From the cell containing the given text, extract its center point as [x, y] coordinate. 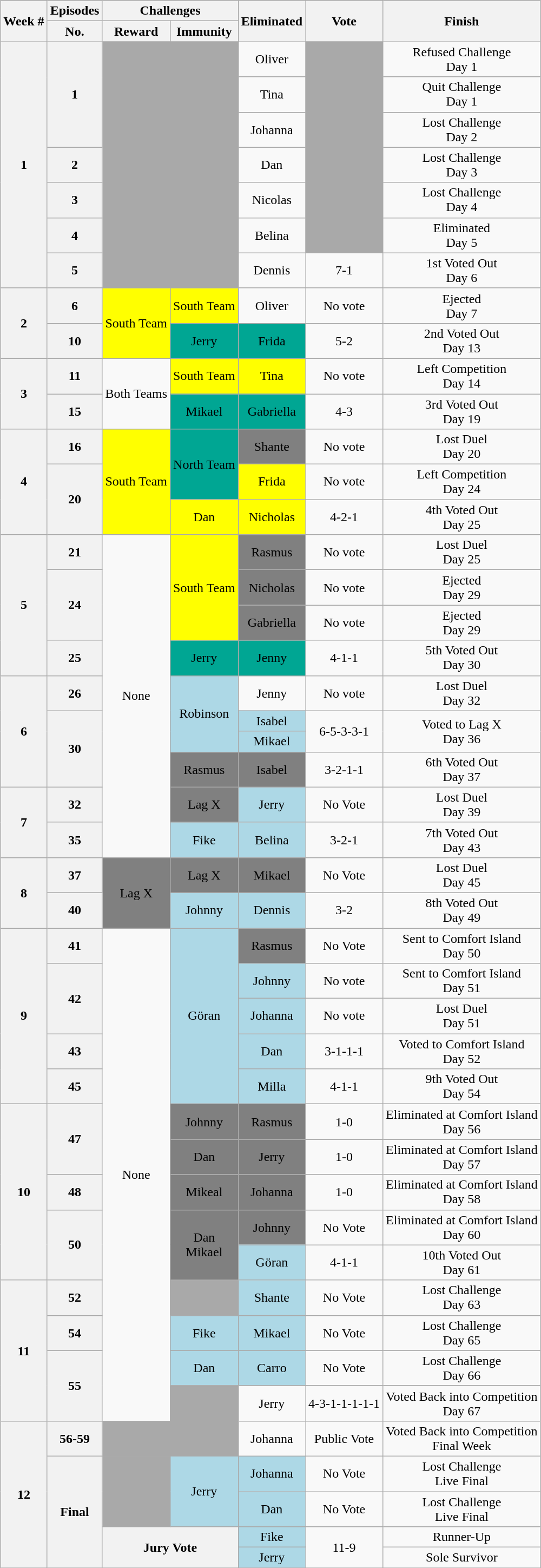
Lost DuelDay 20 [462, 447]
Voted Back into CompetitionDay 67 [462, 1403]
43 [75, 1051]
24 [75, 605]
DanMikael [204, 1245]
12 [24, 1494]
Jury Vote [170, 1547]
56-59 [75, 1439]
6-5-3-3-1 [344, 731]
Episodes [75, 11]
Lost ChallengeDay 2 [462, 130]
42 [75, 999]
Refused ChallengeDay 1 [462, 60]
26 [75, 693]
8th Voted OutDay 49 [462, 910]
Both Teams [136, 393]
Lost DuelDay 39 [462, 804]
Reward [136, 31]
Mikeal [204, 1192]
Eliminated [272, 21]
Left CompetitionDay 24 [462, 482]
No. [75, 31]
1st Voted OutDay 6 [462, 271]
4-3 [344, 411]
North Team [204, 464]
48 [75, 1192]
Carro [272, 1368]
Finish [462, 21]
Lost ChallengeDay 63 [462, 1298]
47 [75, 1139]
9th Voted Out Day 54 [462, 1087]
Left CompetitionDay 14 [462, 376]
Runner-Up [462, 1537]
5-2 [344, 341]
4-3-1-1-1-1-1 [344, 1403]
Eliminated at Comfort IslandDay 56 [462, 1121]
54 [75, 1333]
6th Voted OutDay 37 [462, 770]
52 [75, 1298]
3-2-1-1 [344, 770]
Vote [344, 21]
Lost DuelDay 45 [462, 875]
5th Voted OutDay 30 [462, 658]
EliminatedDay 5 [462, 235]
9 [24, 1015]
7th Voted OutDay 43 [462, 840]
8 [24, 893]
Week # [24, 21]
Final [75, 1512]
Nicolas [272, 200]
16 [75, 447]
21 [75, 552]
Voted to Lag XDay 36 [462, 731]
EjectedDay 7 [462, 305]
Sent to Comfort IslandDay 50 [462, 945]
35 [75, 840]
Robinson [204, 713]
Sent to Comfort IslandDay 51 [462, 981]
40 [75, 910]
55 [75, 1386]
15 [75, 411]
4th Voted OutDay 25 [462, 517]
4-2-1 [344, 517]
32 [75, 804]
Milla [272, 1087]
Eliminated at Comfort IslandDay 57 [462, 1157]
37 [75, 875]
Lost ChallengeDay 65 [462, 1333]
3-2-1 [344, 840]
Voted to Comfort Island Day 52 [462, 1051]
Voted Back into CompetitionFinal Week [462, 1439]
20 [75, 500]
Quit ChallengeDay 1 [462, 94]
2nd Voted OutDay 13 [462, 341]
Lost DuelDay 25 [462, 552]
Sole Survivor [462, 1558]
11-9 [344, 1547]
Lost ChallengeDay 3 [462, 165]
Public Vote [344, 1439]
Lost ChallengeDay 4 [462, 200]
10th Voted OutDay 61 [462, 1262]
50 [75, 1245]
7-1 [344, 271]
25 [75, 658]
7 [24, 822]
Eliminated at Comfort IslandDay 60 [462, 1228]
3rd Voted OutDay 19 [462, 411]
Immunity [204, 31]
Lost DuelDay 51 [462, 1016]
Challenges [170, 11]
Lost ChallengeDay 66 [462, 1368]
Lost DuelDay 32 [462, 693]
30 [75, 749]
3-2 [344, 910]
Eliminated at Comfort IslandDay 58 [462, 1192]
41 [75, 945]
3-1-1-1 [344, 1051]
45 [75, 1087]
